Determine the [x, y] coordinate at the center of the cell enclosing the given text.  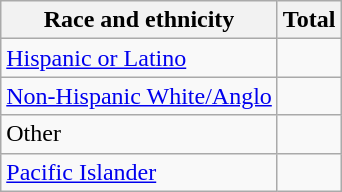
Race and ethnicity [140, 20]
Hispanic or Latino [140, 58]
Other [140, 134]
Total [309, 20]
Non-Hispanic White/Anglo [140, 96]
Pacific Islander [140, 172]
